Determine the (x, y) coordinate at the center of the cell enclosing the given text.  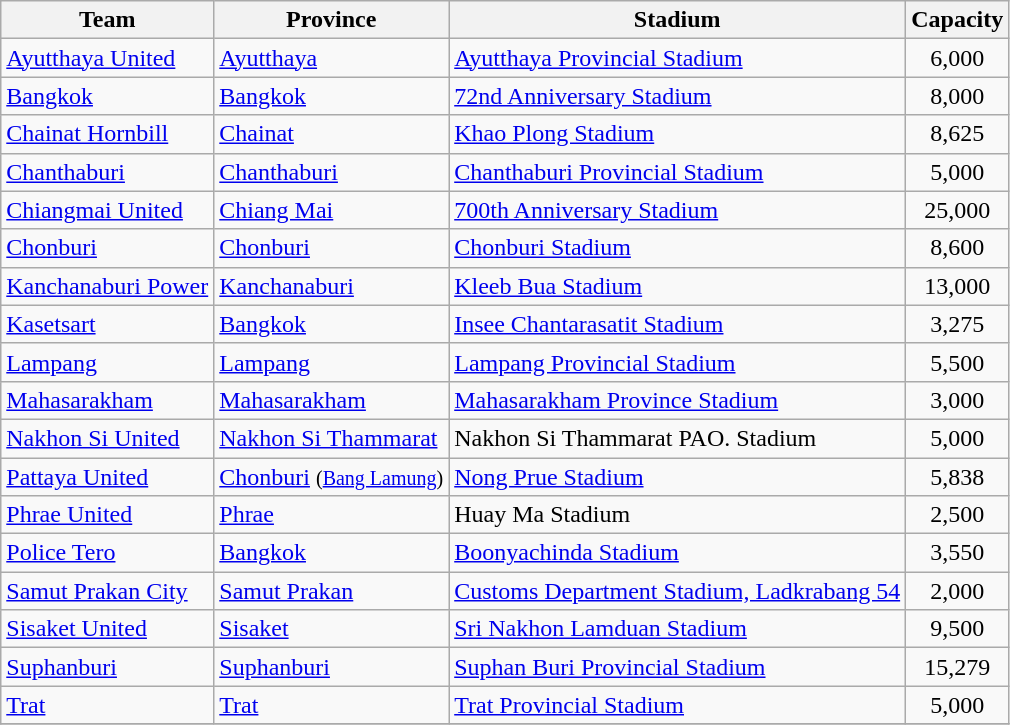
700th Anniversary Stadium (678, 210)
Team (108, 20)
6,000 (958, 58)
Lampang Provincial Stadium (678, 362)
Ayutthaya United (108, 58)
Huay Ma Stadium (678, 515)
72nd Anniversary Stadium (678, 96)
Boonyachinda Stadium (678, 553)
Nong Prue Stadium (678, 477)
Khao Plong Stadium (678, 134)
3,550 (958, 553)
Sisaket (332, 629)
3,275 (958, 324)
8,000 (958, 96)
2,500 (958, 515)
Ayutthaya (332, 58)
Sisaket United (108, 629)
15,279 (958, 667)
Chonburi (Bang Lamung) (332, 477)
Kanchanaburi (332, 286)
5,838 (958, 477)
Chainat Hornbill (108, 134)
Kasetsart (108, 324)
8,600 (958, 248)
Samut Prakan (332, 591)
25,000 (958, 210)
Customs Department Stadium, Ladkrabang 54 (678, 591)
Kleeb Bua Stadium (678, 286)
Phrae United (108, 515)
Nakhon Si Thammarat (332, 438)
Stadium (678, 20)
Chiang Mai (332, 210)
Chanthaburi Provincial Stadium (678, 172)
Ayutthaya Provincial Stadium (678, 58)
Kanchanaburi Power (108, 286)
9,500 (958, 629)
Chiangmai United (108, 210)
8,625 (958, 134)
Police Tero (108, 553)
Samut Prakan City (108, 591)
Pattaya United (108, 477)
Mahasarakham Province Stadium (678, 400)
Chainat (332, 134)
Insee Chantarasatit Stadium (678, 324)
3,000 (958, 400)
Nakhon Si Thammarat PAO. Stadium (678, 438)
13,000 (958, 286)
Nakhon Si United (108, 438)
2,000 (958, 591)
Suphan Buri Provincial Stadium (678, 667)
5,500 (958, 362)
Capacity (958, 20)
Trat Provincial Stadium (678, 705)
Province (332, 20)
Phrae (332, 515)
Sri Nakhon Lamduan Stadium (678, 629)
Chonburi Stadium (678, 248)
